Output the [x, y] coordinate of the center of the cell containing the given text.  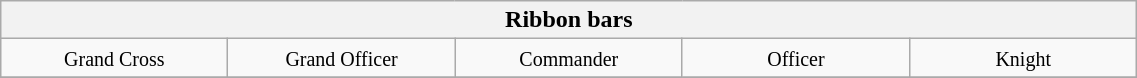
Ribbon bars [569, 20]
Commander [568, 58]
Grand Cross [114, 58]
Officer [796, 58]
Grand Officer [342, 58]
Knight [1024, 58]
